Provide the (x, y) coordinate of the cell's center where the given text is located.  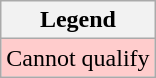
Legend (78, 20)
Cannot qualify (78, 58)
